Output the [X, Y] coordinate of the center of the cell containing the given text.  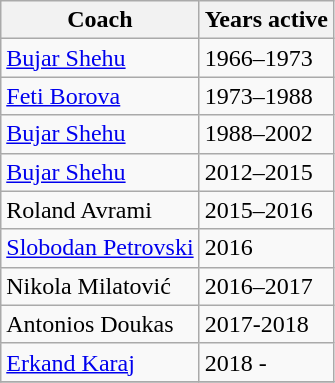
Coach [100, 20]
Roland Avrami [100, 210]
1973–1988 [266, 96]
Erkand Karaj [100, 362]
2015–2016 [266, 210]
Years active [266, 20]
2016–2017 [266, 286]
Feti Borova [100, 96]
1988–2002 [266, 134]
Nikola Milatović [100, 286]
2012–2015 [266, 172]
2017-2018 [266, 324]
2016 [266, 248]
2018 - [266, 362]
Antonios Doukas [100, 324]
1966–1973 [266, 58]
Slobodan Petrovski [100, 248]
